Return (X, Y) of the center of cell containing provided text 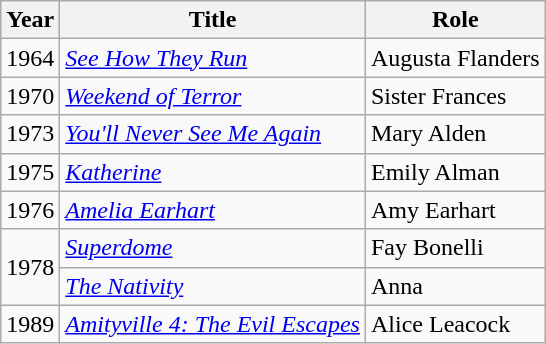
1989 (30, 324)
Fay Bonelli (455, 248)
Anna (455, 286)
Sister Frances (455, 96)
The Nativity (213, 286)
Augusta Flanders (455, 58)
Katherine (213, 172)
You'll Never See Me Again (213, 134)
Mary Alden (455, 134)
1973 (30, 134)
1975 (30, 172)
Amityville 4: The Evil Escapes (213, 324)
Weekend of Terror (213, 96)
Superdome (213, 248)
Amy Earhart (455, 210)
See How They Run (213, 58)
1978 (30, 267)
1964 (30, 58)
Alice Leacock (455, 324)
Amelia Earhart (213, 210)
1976 (30, 210)
Emily Alman (455, 172)
Role (455, 20)
Year (30, 20)
Title (213, 20)
1970 (30, 96)
